Capture the cell that displays the provided text and extract its (x, y) central coordinate. 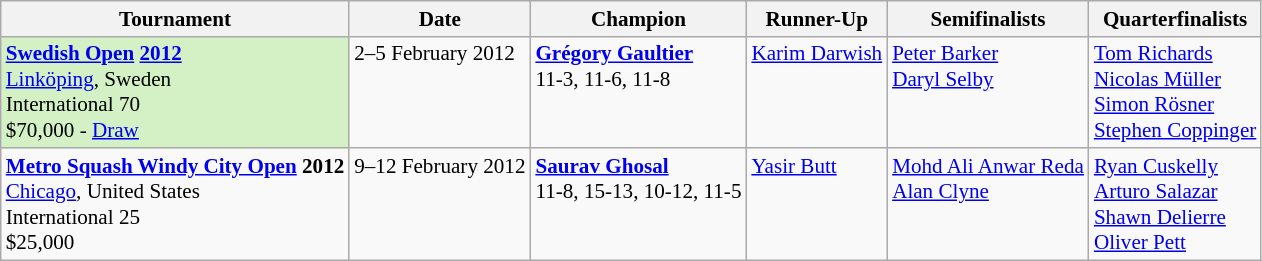
Tournament (175, 18)
Peter Barker Daryl Selby (988, 92)
Mohd Ali Anwar Reda Alan Clyne (988, 204)
Grégory Gaultier11-3, 11-6, 11-8 (638, 92)
Swedish Open 2012 Linköping, SwedenInternational 70$70,000 - Draw (175, 92)
Champion (638, 18)
Date (440, 18)
Semifinalists (988, 18)
9–12 February 2012 (440, 204)
Runner-Up (816, 18)
Yasir Butt (816, 204)
Karim Darwish (816, 92)
Quarterfinalists (1175, 18)
2–5 February 2012 (440, 92)
Metro Squash Windy City Open 2012 Chicago, United StatesInternational 25$25,000 (175, 204)
Tom Richards Nicolas Müller Simon Rösner Stephen Coppinger (1175, 92)
Saurav Ghosal11-8, 15-13, 10-12, 11-5 (638, 204)
Ryan Cuskelly Arturo Salazar Shawn Delierre Oliver Pett (1175, 204)
